Determine the (X, Y) coordinate at the center of the cell enclosing the given text.  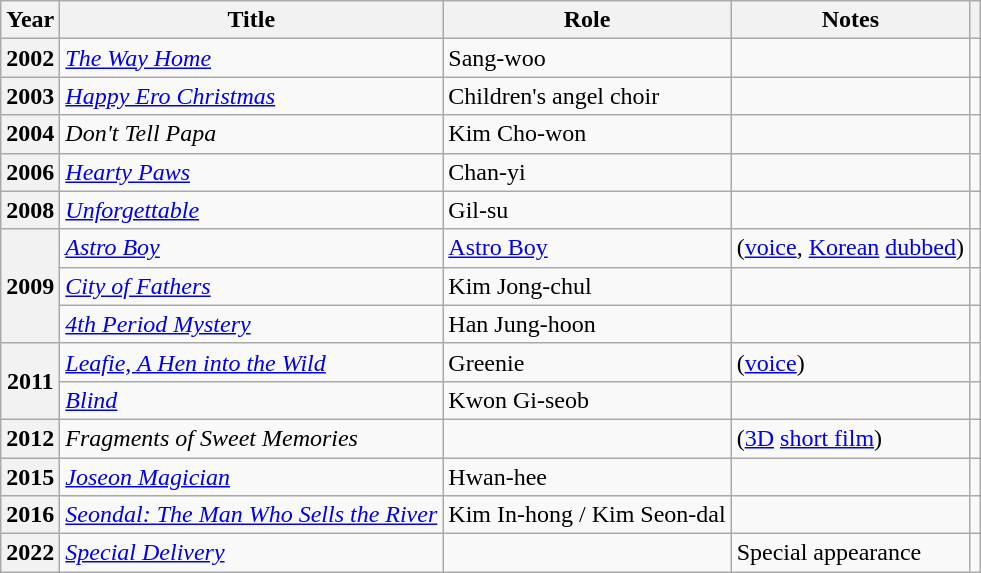
Kim Jong-chul (587, 286)
Don't Tell Papa (252, 134)
Special Delivery (252, 553)
2012 (30, 438)
Hearty Paws (252, 172)
2003 (30, 96)
4th Period Mystery (252, 324)
Notes (850, 20)
2016 (30, 515)
Gil-su (587, 210)
Happy Ero Christmas (252, 96)
2009 (30, 286)
(voice, Korean dubbed) (850, 248)
The Way Home (252, 58)
Children's angel choir (587, 96)
Kwon Gi-seob (587, 400)
Unforgettable (252, 210)
2011 (30, 381)
2006 (30, 172)
Han Jung-hoon (587, 324)
Chan-yi (587, 172)
Blind (252, 400)
Special appearance (850, 553)
2002 (30, 58)
2015 (30, 477)
Role (587, 20)
Hwan-hee (587, 477)
Kim In-hong / Kim Seon-dal (587, 515)
Year (30, 20)
2008 (30, 210)
City of Fathers (252, 286)
(3D short film) (850, 438)
Kim Cho-won (587, 134)
2004 (30, 134)
2022 (30, 553)
Joseon Magician (252, 477)
(voice) (850, 362)
Greenie (587, 362)
Leafie, A Hen into the Wild (252, 362)
Seondal: The Man Who Sells the River (252, 515)
Fragments of Sweet Memories (252, 438)
Title (252, 20)
Sang-woo (587, 58)
